Extract the [X, Y] coordinate from the center of the cell holding the provided text.  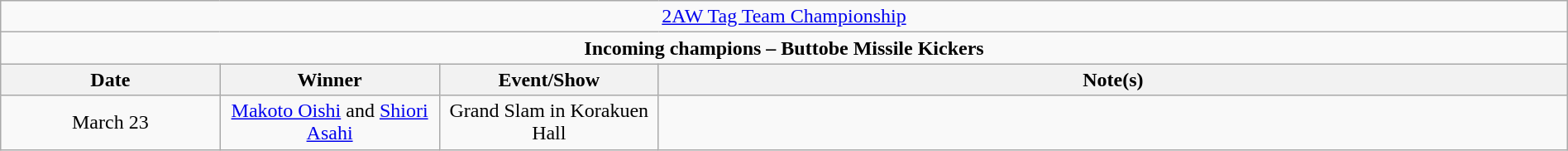
Incoming champions – Buttobe Missile Kickers [784, 48]
Winner [329, 80]
Grand Slam in Korakuen Hall [549, 123]
2AW Tag Team Championship [784, 17]
Event/Show [549, 80]
Note(s) [1113, 80]
Makoto Oishi and Shiori Asahi [329, 123]
Date [111, 80]
March 23 [111, 123]
